From the cell containing the given text, extract its center point as (x, y) coordinate. 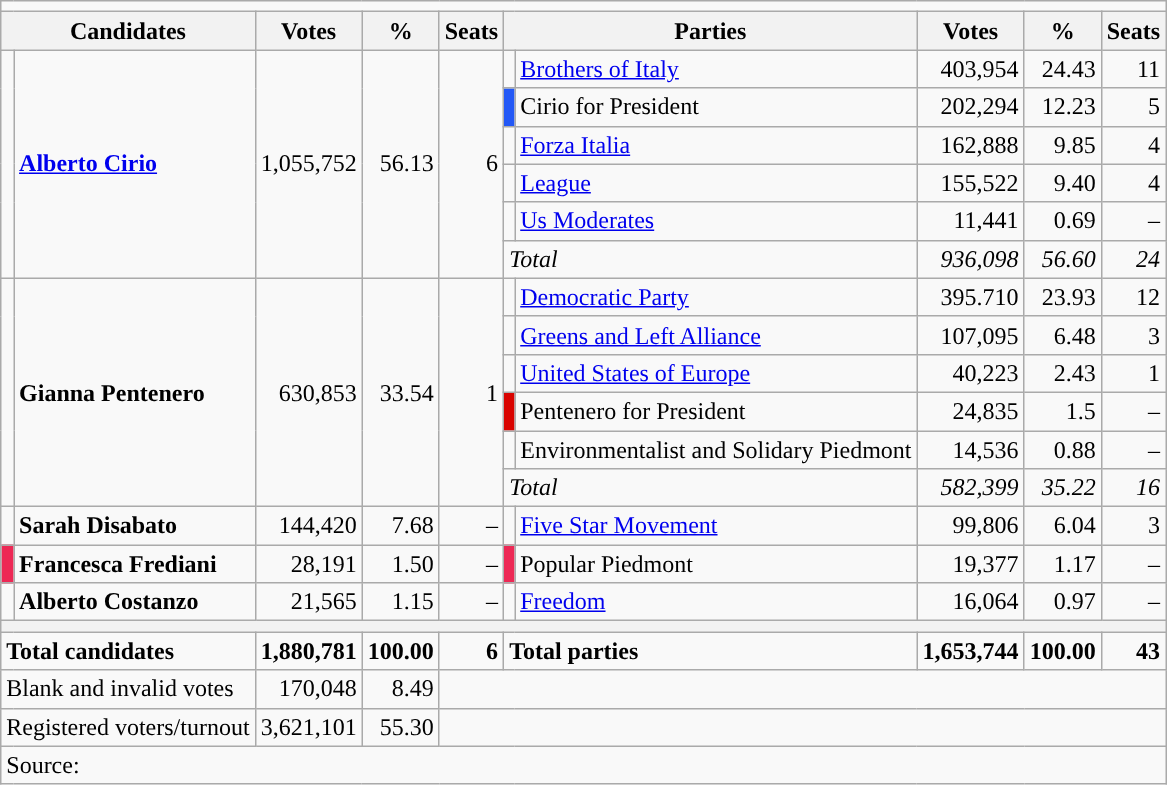
11,441 (970, 221)
Blank and invalid votes (128, 689)
0.97 (1062, 602)
21,565 (308, 602)
630,853 (308, 392)
Registered voters/turnout (128, 727)
40,223 (970, 373)
1,055,752 (308, 164)
Gianna Pentenero (135, 392)
Source: (584, 765)
6.48 (1062, 335)
582,399 (970, 488)
0.88 (1062, 449)
Democratic Party (716, 297)
55.30 (400, 727)
Environmentalist and Solidary Piedmont (716, 449)
12.23 (1062, 107)
Cirio for President (716, 107)
7.68 (400, 526)
24.43 (1062, 69)
Us Moderates (716, 221)
League (716, 183)
Brothers of Italy (716, 69)
23.93 (1062, 297)
395.710 (970, 297)
0.69 (1062, 221)
Freedom (716, 602)
99,806 (970, 526)
9.40 (1062, 183)
Pentenero for President (716, 411)
12 (1133, 297)
Sarah Disabato (135, 526)
Popular Piedmont (716, 564)
1.50 (400, 564)
936,098 (970, 259)
28,191 (308, 564)
35.22 (1062, 488)
Parties (710, 31)
Total candidates (128, 651)
24 (1133, 259)
16,064 (970, 602)
1.17 (1062, 564)
1,880,781 (308, 651)
Greens and Left Alliance (716, 335)
5 (1133, 107)
Alberto Costanzo (135, 602)
155,522 (970, 183)
11 (1133, 69)
Francesca Frediani (135, 564)
1.15 (400, 602)
16 (1133, 488)
56.13 (400, 164)
162,888 (970, 145)
43 (1133, 651)
Total parties (710, 651)
Alberto Cirio (135, 164)
3,621,101 (308, 727)
202,294 (970, 107)
24,835 (970, 411)
403,954 (970, 69)
6.04 (1062, 526)
Candidates (128, 31)
9.85 (1062, 145)
144,420 (308, 526)
170,048 (308, 689)
1,653,744 (970, 651)
14,536 (970, 449)
33.54 (400, 392)
56.60 (1062, 259)
8.49 (400, 689)
2.43 (1062, 373)
107,095 (970, 335)
Five Star Movement (716, 526)
Forza Italia (716, 145)
United States of Europe (716, 373)
1.5 (1062, 411)
19,377 (970, 564)
